Capture the cell that displays the provided text and extract its (x, y) central coordinate. 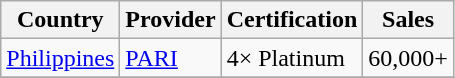
Country (60, 20)
60,000+ (408, 58)
Philippines (60, 58)
Provider (170, 20)
PARI (170, 58)
4× Platinum (292, 58)
Sales (408, 20)
Certification (292, 20)
